From the cell containing the given text, extract its center point as (X, Y) coordinate. 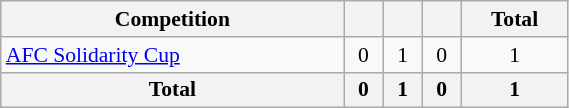
AFC Solidarity Cup (172, 55)
Competition (172, 19)
